From the cell containing the given text, extract its center point as [X, Y] coordinate. 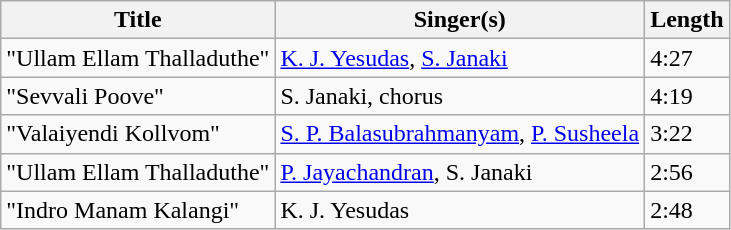
2:48 [687, 210]
K. J. Yesudas [460, 210]
4:19 [687, 96]
"Sevvali Poove" [138, 96]
Title [138, 20]
K. J. Yesudas, S. Janaki [460, 58]
S. P. Balasubrahmanyam, P. Susheela [460, 134]
4:27 [687, 58]
Length [687, 20]
"Valaiyendi Kollvom" [138, 134]
3:22 [687, 134]
"Indro Manam Kalangi" [138, 210]
2:56 [687, 172]
Singer(s) [460, 20]
S. Janaki, chorus [460, 96]
P. Jayachandran, S. Janaki [460, 172]
